Search for the cell housing the specified text and yield its [X, Y] center coordinate. 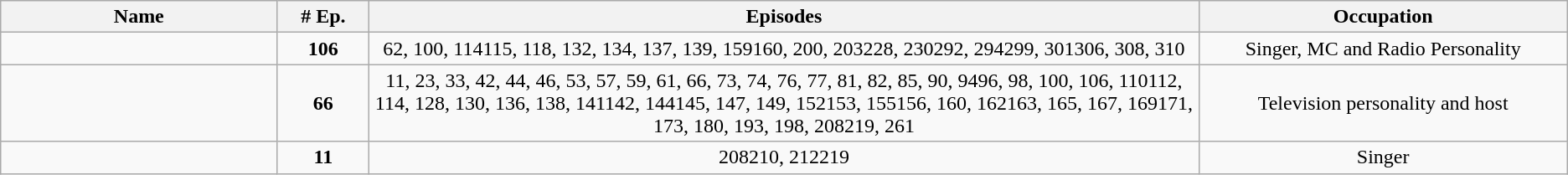
Singer, MC and Radio Personality [1383, 49]
# Ep. [323, 17]
Episodes [784, 17]
Singer [1383, 157]
Name [139, 17]
208210, 212219 [784, 157]
11 [323, 157]
Occupation [1383, 17]
Television personality and host [1383, 103]
62, 100, 114115, 118, 132, 134, 137, 139, 159160, 200, 203228, 230292, 294299, 301306, 308, 310 [784, 49]
106 [323, 49]
66 [323, 103]
